Capture the cell that displays the provided text and extract its (x, y) central coordinate. 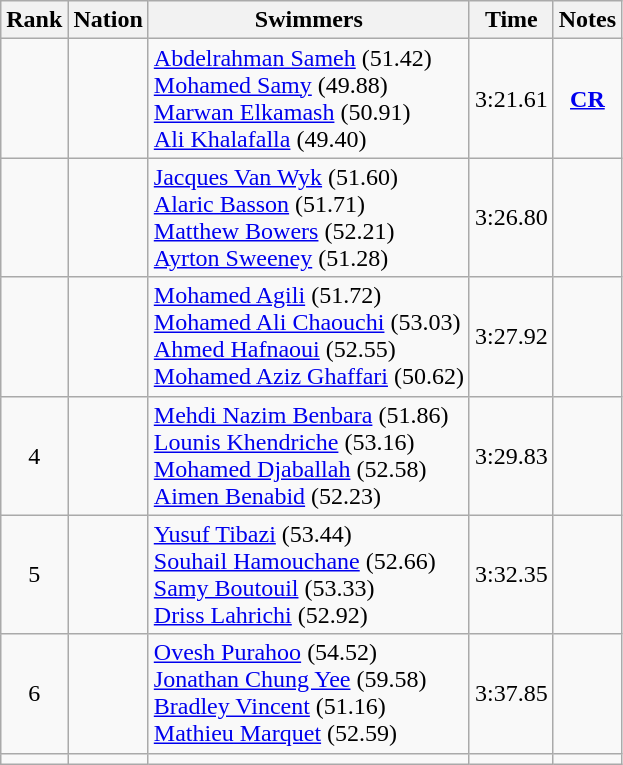
CR (587, 98)
4 (34, 456)
3:27.92 (511, 336)
Mehdi Nazim Benbara (51.86)Lounis Khendriche (53.16)Mohamed Djaballah (52.58)Aimen Benabid (52.23) (308, 456)
Yusuf Tibazi (53.44)Souhail Hamouchane (52.66)Samy Boutouil (53.33)Driss Lahrichi (52.92) (308, 574)
3:37.85 (511, 694)
3:29.83 (511, 456)
Rank (34, 20)
5 (34, 574)
3:32.35 (511, 574)
Abdelrahman Sameh (51.42)Mohamed Samy (49.88)Marwan Elkamash (50.91)Ali Khalafalla (49.40) (308, 98)
3:21.61 (511, 98)
Nation (108, 20)
Notes (587, 20)
Jacques Van Wyk (51.60)Alaric Basson (51.71)Matthew Bowers (52.21)Ayrton Sweeney (51.28) (308, 218)
Ovesh Purahoo (54.52)Jonathan Chung Yee (59.58)Bradley Vincent (51.16)Mathieu Marquet (52.59) (308, 694)
Swimmers (308, 20)
Time (511, 20)
3:26.80 (511, 218)
6 (34, 694)
Mohamed Agili (51.72)Mohamed Ali Chaouchi (53.03)Ahmed Hafnaoui (52.55)Mohamed Aziz Ghaffari (50.62) (308, 336)
